Determine the (X, Y) coordinate at the center of the cell enclosing the given text.  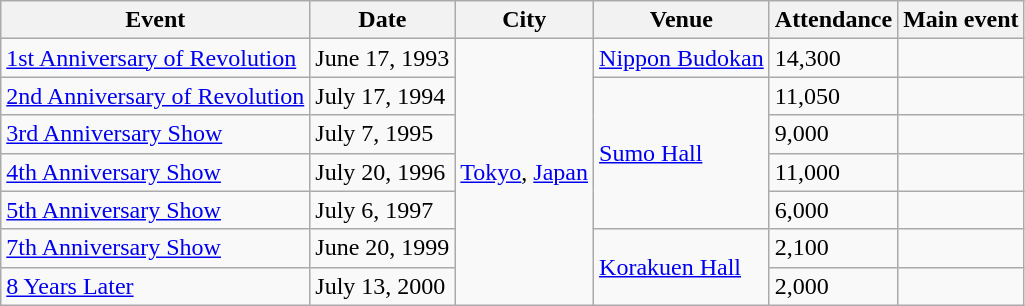
Sumo Hall (682, 153)
2,100 (833, 248)
Korakuen Hall (682, 267)
4th Anniversary Show (156, 172)
July 17, 1994 (382, 96)
June 20, 1999 (382, 248)
June 17, 1993 (382, 58)
7th Anniversary Show (156, 248)
5th Anniversary Show (156, 210)
Venue (682, 20)
July 6, 1997 (382, 210)
6,000 (833, 210)
Main event (961, 20)
July 20, 1996 (382, 172)
Date (382, 20)
2nd Anniversary of Revolution (156, 96)
11,000 (833, 172)
11,050 (833, 96)
1st Anniversary of Revolution (156, 58)
14,300 (833, 58)
Event (156, 20)
July 7, 1995 (382, 134)
9,000 (833, 134)
Attendance (833, 20)
Nippon Budokan (682, 58)
Tokyo, Japan (524, 172)
City (524, 20)
2,000 (833, 286)
8 Years Later (156, 286)
July 13, 2000 (382, 286)
3rd Anniversary Show (156, 134)
